Locate the cell with the specified text and output its (X, Y) center coordinate. 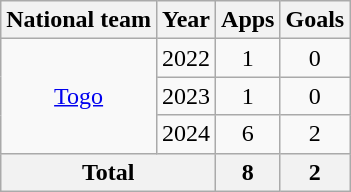
6 (248, 134)
2024 (186, 134)
Goals (315, 20)
Total (108, 172)
Togo (79, 96)
National team (79, 20)
Apps (248, 20)
8 (248, 172)
2022 (186, 58)
2023 (186, 96)
Year (186, 20)
